Return [x, y] of the center of cell containing provided text 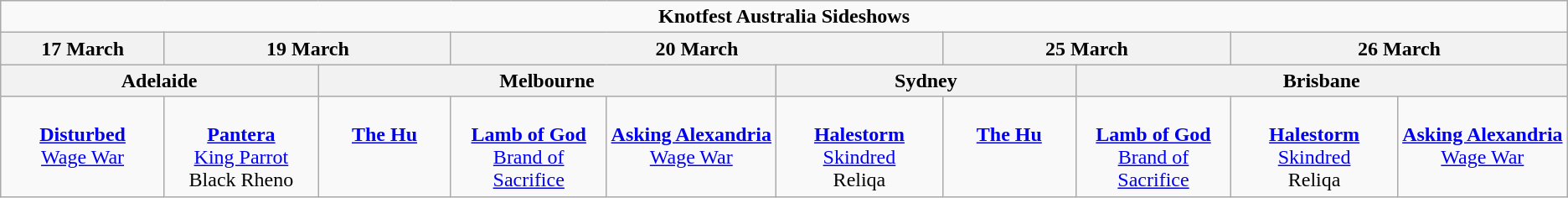
Sydney [926, 81]
26 March [1400, 49]
17 March [83, 49]
Pantera King Parrot Black Rheno [241, 146]
25 March [1086, 49]
Adelaide [159, 81]
Disturbed Wage War [83, 146]
19 March [307, 49]
Melbourne [548, 81]
20 March [697, 49]
Knotfest Australia Sideshows [784, 17]
Brisbane [1322, 81]
